Output the (X, Y) coordinate of the center of the cell containing the given text.  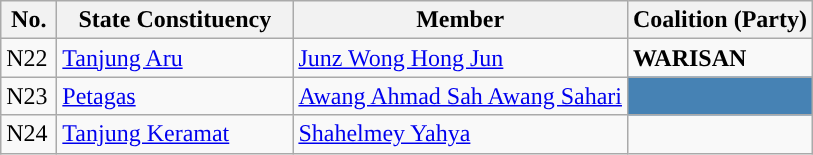
Coalition (Party) (720, 20)
Tanjung Aru (175, 58)
WARISAN (720, 58)
Tanjung Keramat (175, 134)
Junz Wong Hong Jun (460, 58)
No. (29, 20)
N22 (29, 58)
N23 (29, 96)
Awang Ahmad Sah Awang Sahari (460, 96)
Petagas (175, 96)
State Constituency (175, 20)
Shahelmey Yahya (460, 134)
N24 (29, 134)
Member (460, 20)
